For the text-containing cell, return its midpoint in [X, Y] coordinate format. 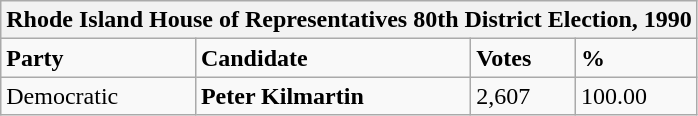
Democratic [98, 96]
Rhode Island House of Representatives 80th District Election, 1990 [350, 20]
Votes [524, 58]
2,607 [524, 96]
Candidate [332, 58]
Party [98, 58]
Peter Kilmartin [332, 96]
100.00 [636, 96]
% [636, 58]
